Provide the [x, y] coordinate of the cell's center where the given text is located.  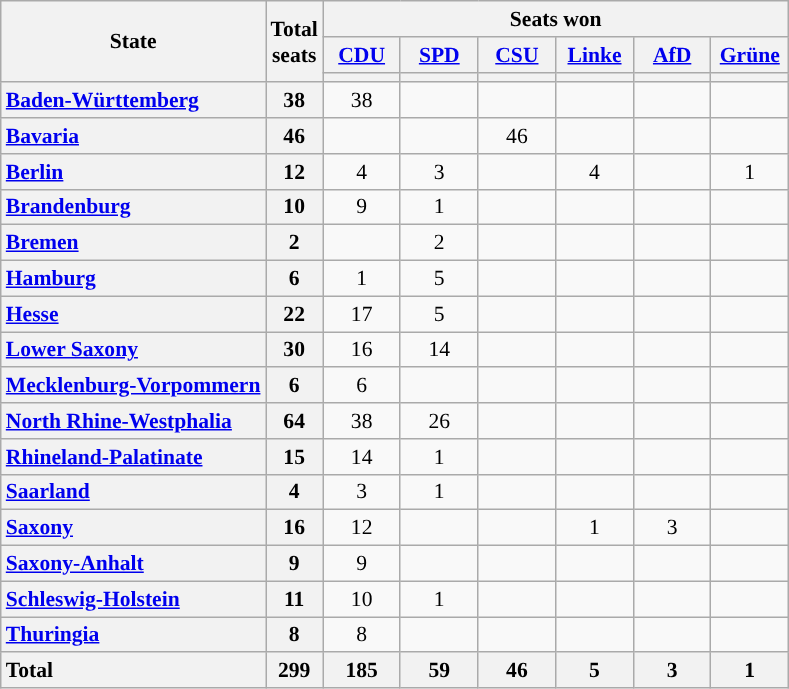
North Rhine-Westphalia [134, 421]
Baden-Württemberg [134, 101]
Rhineland-Palatinate [134, 457]
Total [134, 671]
Thuringia [134, 635]
State [134, 42]
11 [294, 599]
30 [294, 350]
22 [294, 314]
26 [439, 421]
299 [294, 671]
Mecklenburg-Vorpommern [134, 386]
185 [362, 671]
59 [439, 671]
CDU [362, 55]
CSU [517, 55]
64 [294, 421]
15 [294, 457]
Lower Saxony [134, 350]
Berlin [134, 172]
Hamburg [134, 279]
Linke [595, 55]
Bavaria [134, 136]
AfD [672, 55]
Brandenburg [134, 207]
Saxony-Anhalt [134, 564]
Schleswig-Holstein [134, 599]
Grüne [750, 55]
Totalseats [294, 42]
17 [362, 314]
Hesse [134, 314]
Saarland [134, 492]
SPD [439, 55]
Saxony [134, 528]
Bremen [134, 243]
Seats won [556, 19]
